Identify which cell holds the provided text, then report its [x, y] central coordinate. 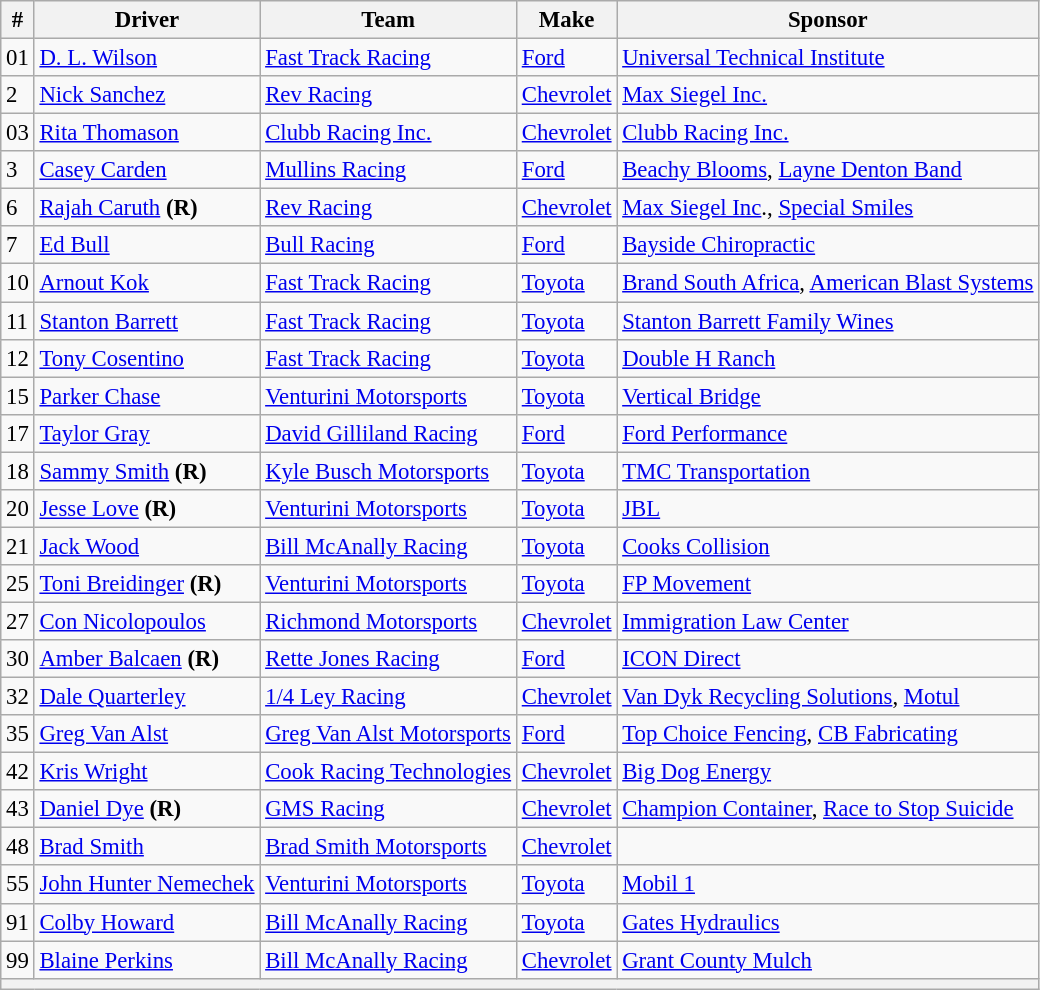
11 [18, 321]
32 [18, 697]
Max Siegel Inc. [828, 95]
Kyle Busch Motorsports [388, 471]
15 [18, 396]
D. L. Wilson [147, 58]
Rette Jones Racing [388, 659]
Immigration Law Center [828, 621]
Dale Quarterley [147, 697]
2 [18, 95]
Jesse Love (R) [147, 509]
6 [18, 208]
Van Dyk Recycling Solutions, Motul [828, 697]
Greg Van Alst [147, 734]
Tony Cosentino [147, 358]
Beachy Blooms, Layne Denton Band [828, 170]
Mobil 1 [828, 885]
20 [18, 509]
12 [18, 358]
Cook Racing Technologies [388, 772]
Double H Ranch [828, 358]
Sammy Smith (R) [147, 471]
30 [18, 659]
GMS Racing [388, 809]
Ford Performance [828, 433]
Ed Bull [147, 245]
Taylor Gray [147, 433]
Top Choice Fencing, CB Fabricating [828, 734]
Rajah Caruth (R) [147, 208]
Con Nicolopoulos [147, 621]
Stanton Barrett [147, 321]
Stanton Barrett Family Wines [828, 321]
Brad Smith [147, 847]
Grant County Mulch [828, 960]
Sponsor [828, 20]
# [18, 20]
Kris Wright [147, 772]
Team [388, 20]
Arnout Kok [147, 283]
TMC Transportation [828, 471]
99 [18, 960]
Brand South Africa, American Blast Systems [828, 283]
Champion Container, Race to Stop Suicide [828, 809]
Amber Balcaen (R) [147, 659]
7 [18, 245]
Parker Chase [147, 396]
Driver [147, 20]
25 [18, 584]
Richmond Motorsports [388, 621]
55 [18, 885]
Big Dog Energy [828, 772]
Vertical Bridge [828, 396]
01 [18, 58]
Bull Racing [388, 245]
91 [18, 922]
Brad Smith Motorsports [388, 847]
1/4 Ley Racing [388, 697]
18 [18, 471]
Max Siegel Inc., Special Smiles [828, 208]
Blaine Perkins [147, 960]
Jack Wood [147, 546]
Gates Hydraulics [828, 922]
Rita Thomason [147, 133]
43 [18, 809]
Casey Carden [147, 170]
27 [18, 621]
17 [18, 433]
Bayside Chiropractic [828, 245]
Make [566, 20]
42 [18, 772]
48 [18, 847]
Toni Breidinger (R) [147, 584]
Mullins Racing [388, 170]
Greg Van Alst Motorsports [388, 734]
35 [18, 734]
David Gilliland Racing [388, 433]
JBL [828, 509]
Daniel Dye (R) [147, 809]
Cooks Collision [828, 546]
Universal Technical Institute [828, 58]
Nick Sanchez [147, 95]
FP Movement [828, 584]
3 [18, 170]
John Hunter Nemechek [147, 885]
ICON Direct [828, 659]
10 [18, 283]
03 [18, 133]
Colby Howard [147, 922]
21 [18, 546]
